For the text-containing cell, return its midpoint in [X, Y] coordinate format. 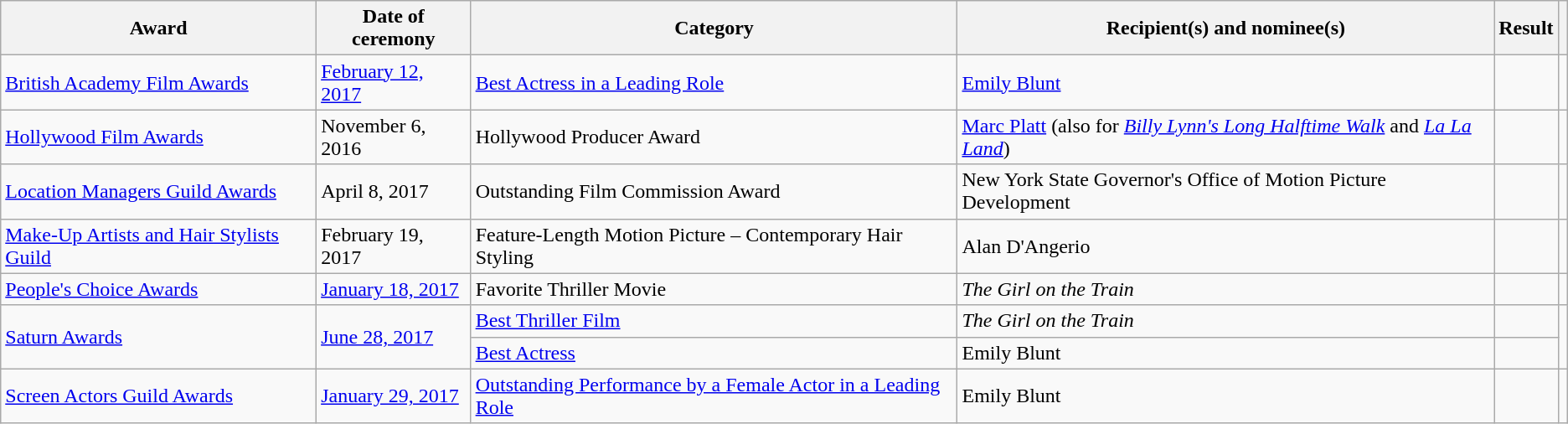
Best Actress in a Leading Role [714, 82]
January 18, 2017 [394, 289]
People's Choice Awards [159, 289]
Outstanding Performance by a Female Actor in a Leading Role [714, 396]
Location Managers Guild Awards [159, 191]
February 12, 2017 [394, 82]
Best Thriller Film [714, 321]
Recipient(s) and nominee(s) [1226, 28]
Saturn Awards [159, 337]
Hollywood Film Awards [159, 137]
Screen Actors Guild Awards [159, 396]
British Academy Film Awards [159, 82]
Category [714, 28]
Marc Platt (also for Billy Lynn's Long Halftime Walk and La La Land) [1226, 137]
Hollywood Producer Award [714, 137]
June 28, 2017 [394, 337]
Alan D'Angerio [1226, 246]
Best Actress [714, 353]
Result [1526, 28]
April 8, 2017 [394, 191]
Feature-Length Motion Picture – Contemporary Hair Styling [714, 246]
Favorite Thriller Movie [714, 289]
Outstanding Film Commission Award [714, 191]
Award [159, 28]
New York State Governor's Office of Motion Picture Development [1226, 191]
January 29, 2017 [394, 396]
Make-Up Artists and Hair Stylists Guild [159, 246]
November 6, 2016 [394, 137]
Date of ceremony [394, 28]
February 19, 2017 [394, 246]
